Capture the cell that displays the provided text and extract its [X, Y] central coordinate. 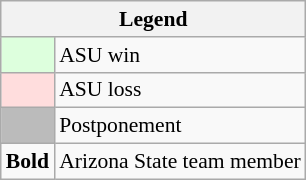
Arizona State team member [180, 162]
Bold [28, 162]
Postponement [180, 126]
ASU win [180, 55]
Legend [154, 19]
ASU loss [180, 90]
